Locate the cell with the specified text and output its [x, y] center coordinate. 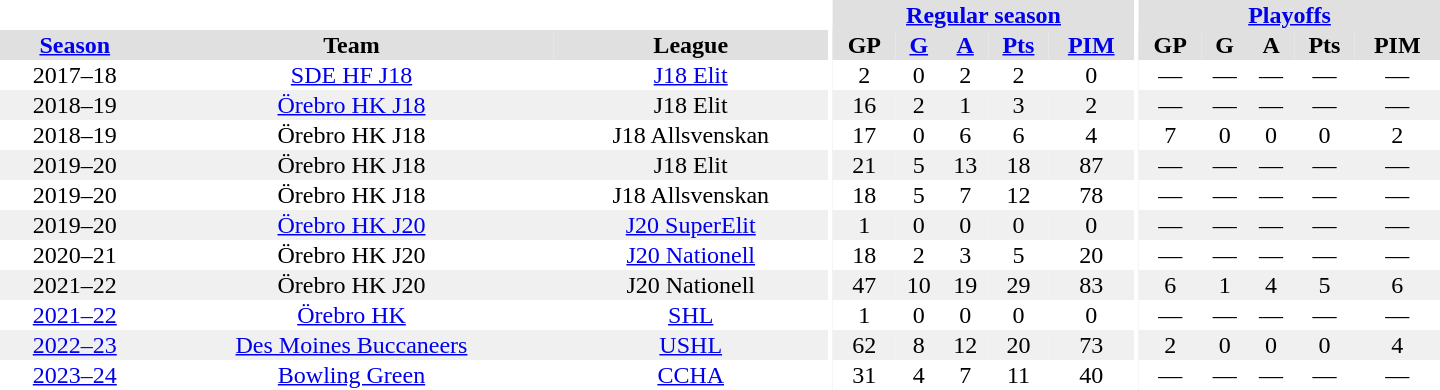
Bowling Green [352, 375]
47 [864, 285]
2017–18 [75, 75]
19 [965, 285]
10 [919, 285]
16 [864, 105]
21 [864, 165]
SDE HF J18 [352, 75]
Örebro HK [352, 315]
13 [965, 165]
Regular season [984, 15]
62 [864, 345]
2023–24 [75, 375]
73 [1092, 345]
83 [1092, 285]
USHL [690, 345]
8 [919, 345]
78 [1092, 195]
29 [1018, 285]
Team [352, 45]
17 [864, 135]
Playoffs [1290, 15]
J20 SuperElit [690, 225]
31 [864, 375]
Season [75, 45]
SHL [690, 315]
40 [1092, 375]
CCHA [690, 375]
87 [1092, 165]
2022–23 [75, 345]
League [690, 45]
Des Moines Buccaneers [352, 345]
11 [1018, 375]
2020–21 [75, 255]
